Pinpoint the cell where the given text exists, returning its [X, Y] midpoint coordinate. 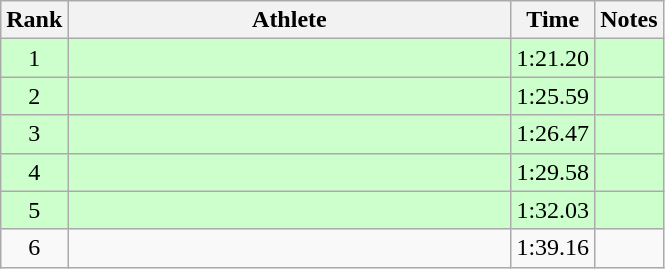
Notes [629, 20]
1:21.20 [553, 58]
Athlete [290, 20]
5 [34, 210]
1:39.16 [553, 248]
1:32.03 [553, 210]
1:25.59 [553, 96]
Rank [34, 20]
3 [34, 134]
4 [34, 172]
1:29.58 [553, 172]
Time [553, 20]
1:26.47 [553, 134]
2 [34, 96]
1 [34, 58]
6 [34, 248]
